Search for the cell housing the specified text and yield its (x, y) center coordinate. 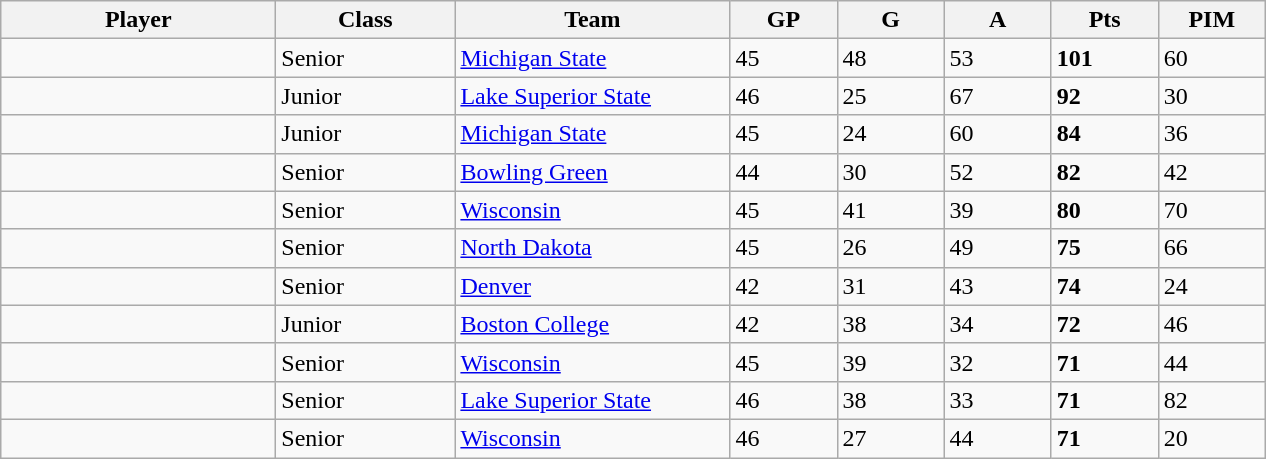
Player (138, 20)
92 (1104, 96)
25 (890, 96)
53 (998, 58)
Team (592, 20)
26 (890, 248)
72 (1104, 324)
Denver (592, 286)
Pts (1104, 20)
52 (998, 172)
34 (998, 324)
41 (890, 210)
74 (1104, 286)
PIM (1212, 20)
101 (1104, 58)
36 (1212, 134)
Boston College (592, 324)
75 (1104, 248)
33 (998, 400)
North Dakota (592, 248)
43 (998, 286)
70 (1212, 210)
Class (366, 20)
48 (890, 58)
67 (998, 96)
A (998, 20)
G (890, 20)
32 (998, 362)
GP (784, 20)
Bowling Green (592, 172)
31 (890, 286)
80 (1104, 210)
84 (1104, 134)
20 (1212, 438)
27 (890, 438)
49 (998, 248)
66 (1212, 248)
